Provide the [x, y] coordinate of the cell's center where the given text is located.  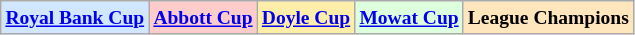
Mowat Cup [409, 18]
League Champions [548, 18]
Royal Bank Cup [75, 18]
Abbott Cup [203, 18]
Doyle Cup [306, 18]
